From the cell containing the given text, extract its center point as [X, Y] coordinate. 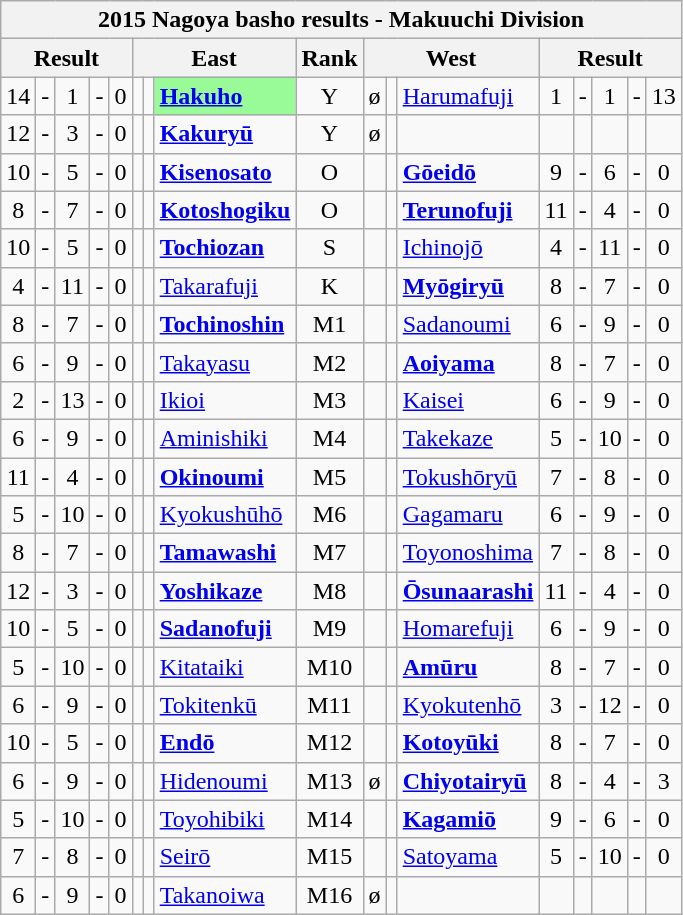
K [330, 286]
Hidenoumi [225, 781]
East [214, 58]
M14 [330, 819]
Takanoiwa [225, 895]
Gagamaru [468, 515]
Okinoumi [225, 477]
Ichinojō [468, 248]
M9 [330, 629]
Kyokushūhō [225, 515]
Terunofuji [468, 210]
Kakuryū [225, 134]
Seirō [225, 857]
Toyonoshima [468, 553]
Harumafuji [468, 96]
M11 [330, 705]
Takekaze [468, 438]
S [330, 248]
Aminishiki [225, 438]
2015 Nagoya basho results - Makuuchi Division [342, 20]
Chiyotairyū [468, 781]
M7 [330, 553]
Kitataiki [225, 667]
Kotoyūki [468, 743]
Takayasu [225, 362]
Kotoshogiku [225, 210]
Tochiozan [225, 248]
Amūru [468, 667]
M12 [330, 743]
M16 [330, 895]
Kaisei [468, 400]
Toyohibiki [225, 819]
M6 [330, 515]
Sadanoumi [468, 324]
Yoshikaze [225, 591]
Takarafuji [225, 286]
Rank [330, 58]
Gōeidō [468, 172]
2 [18, 400]
14 [18, 96]
Endō [225, 743]
M13 [330, 781]
M5 [330, 477]
M3 [330, 400]
Kisenosato [225, 172]
Kyokutenhō [468, 705]
M10 [330, 667]
Hakuho [225, 96]
Ōsunaarashi [468, 591]
Kagamiō [468, 819]
M8 [330, 591]
Sadanofuji [225, 629]
Aoiyama [468, 362]
Satoyama [468, 857]
M4 [330, 438]
Homarefuji [468, 629]
Tokushōryū [468, 477]
Tochinoshin [225, 324]
M1 [330, 324]
Tokitenkū [225, 705]
Tamawashi [225, 553]
West [451, 58]
M15 [330, 857]
M2 [330, 362]
Myōgiryū [468, 286]
Ikioi [225, 400]
